Find where the given text appears and provide that cell's center as (x, y) coordinate. 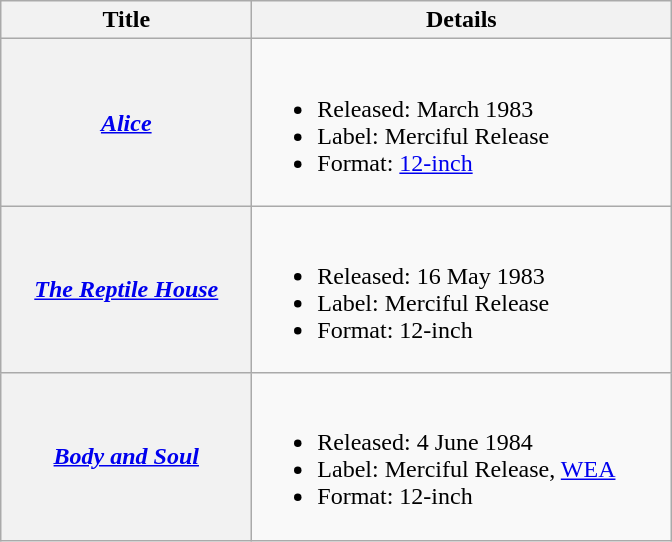
The Reptile House (126, 290)
Released: March 1983Label: Merciful ReleaseFormat: 12-inch (462, 122)
Title (126, 20)
Released: 16 May 1983Label: Merciful ReleaseFormat: 12-inch (462, 290)
Details (462, 20)
Body and Soul (126, 456)
Alice (126, 122)
Released: 4 June 1984Label: Merciful Release, WEAFormat: 12-inch (462, 456)
